Pinpoint the cell where the given text exists, returning its [X, Y] midpoint coordinate. 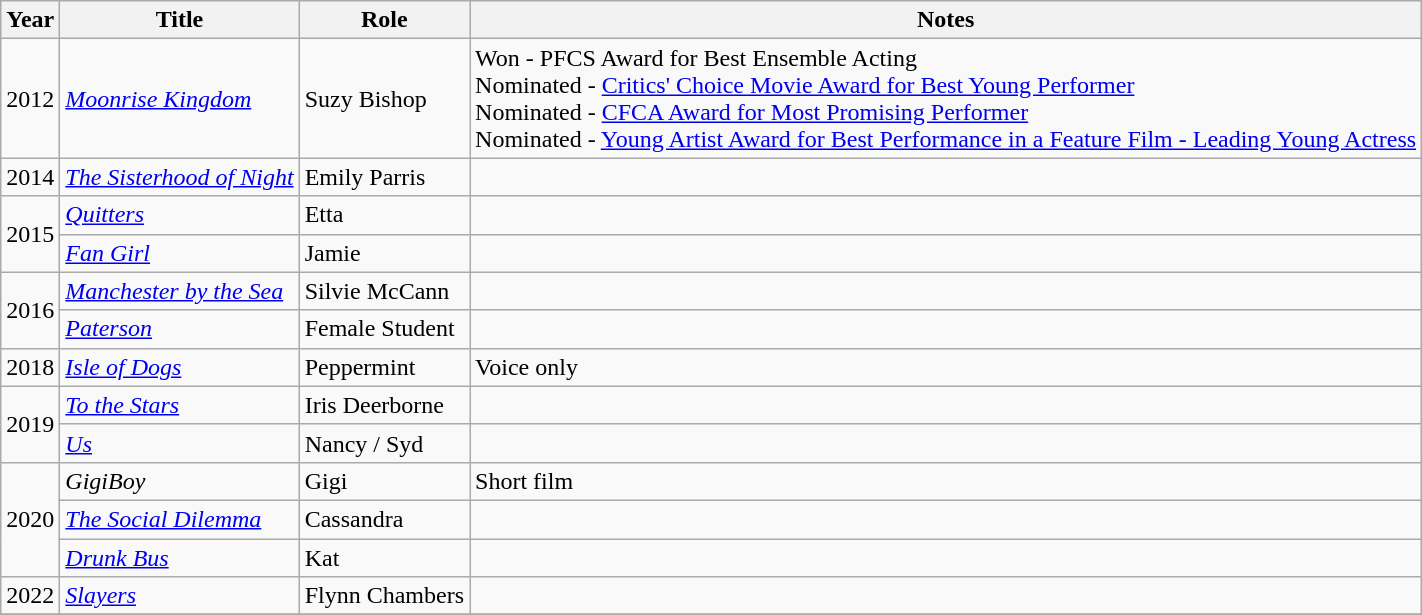
2022 [30, 596]
Paterson [180, 329]
Jamie [384, 253]
Quitters [180, 215]
2012 [30, 98]
Year [30, 20]
Role [384, 20]
Flynn Chambers [384, 596]
To the Stars [180, 405]
Kat [384, 557]
Title [180, 20]
Voice only [946, 367]
2018 [30, 367]
2016 [30, 310]
Gigi [384, 481]
The Social Dilemma [180, 519]
Suzy Bishop [384, 98]
Emily Parris [384, 177]
2019 [30, 424]
Etta [384, 215]
2020 [30, 519]
Fan Girl [180, 253]
2015 [30, 234]
GigiBoy [180, 481]
Female Student [384, 329]
2014 [30, 177]
Us [180, 443]
Short film [946, 481]
Manchester by the Sea [180, 291]
Slayers [180, 596]
Iris Deerborne [384, 405]
Cassandra [384, 519]
Peppermint [384, 367]
Drunk Bus [180, 557]
Isle of Dogs [180, 367]
Silvie McCann [384, 291]
Nancy / Syd [384, 443]
Notes [946, 20]
Moonrise Kingdom [180, 98]
The Sisterhood of Night [180, 177]
